Return the (x, y) coordinate for the center point of the cell that contains the specified text.  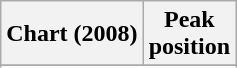
Peakposition (189, 34)
Chart (2008) (72, 34)
